Provide the [X, Y] coordinate of the cell's center where the given text is located.  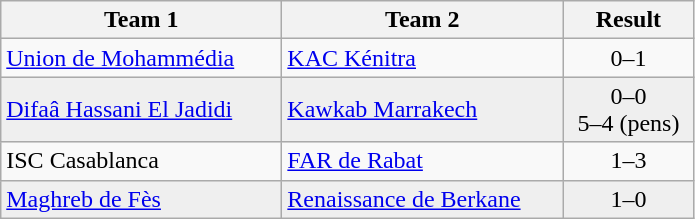
1–0 [628, 199]
Difaâ Hassani El Jadidi [142, 110]
KAC Kénitra [422, 58]
Team 2 [422, 20]
0–1 [628, 58]
FAR de Rabat [422, 161]
Result [628, 20]
Kawkab Marrakech [422, 110]
Union de Mohammédia [142, 58]
1–3 [628, 161]
ISC Casablanca [142, 161]
Team 1 [142, 20]
Renaissance de Berkane [422, 199]
0–05–4 (pens) [628, 110]
Maghreb de Fès [142, 199]
